Find where the given text appears and provide that cell's center as (X, Y) coordinate. 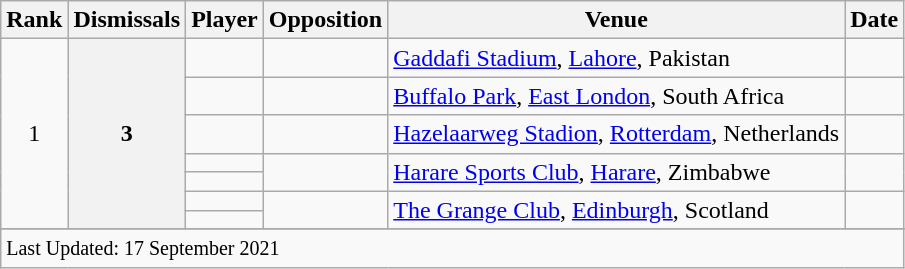
Gaddafi Stadium, Lahore, Pakistan (616, 58)
Player (225, 20)
Buffalo Park, East London, South Africa (616, 96)
Opposition (325, 20)
The Grange Club, Edinburgh, Scotland (616, 210)
1 (34, 134)
Dismissals (127, 20)
Venue (616, 20)
Rank (34, 20)
Last Updated: 17 September 2021 (452, 248)
Date (874, 20)
Hazelaarweg Stadion, Rotterdam, Netherlands (616, 134)
3 (127, 134)
Harare Sports Club, Harare, Zimbabwe (616, 172)
